Identify which cell holds the provided text, then report its (X, Y) central coordinate. 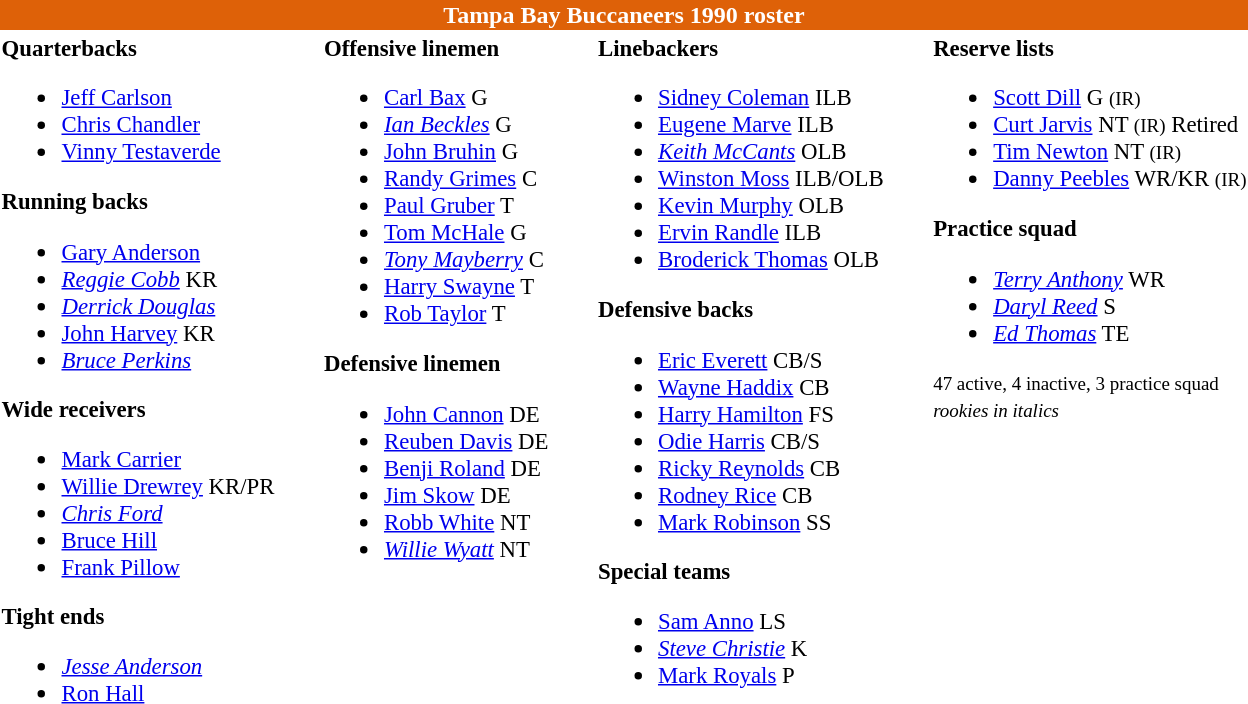
Tampa Bay Buccaneers 1990 roster (624, 15)
